Identify which cell holds the provided text, then report its (x, y) central coordinate. 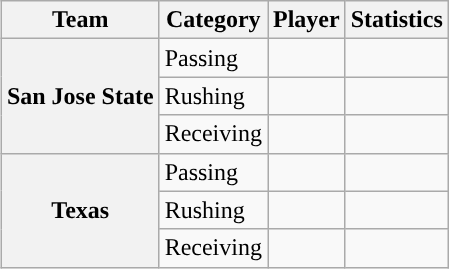
San Jose State (80, 96)
Statistics (396, 20)
Player (307, 20)
Team (80, 20)
Category (213, 20)
Texas (80, 210)
